Scan for the cell matching the given text and deliver its [X, Y] coordinate at center. 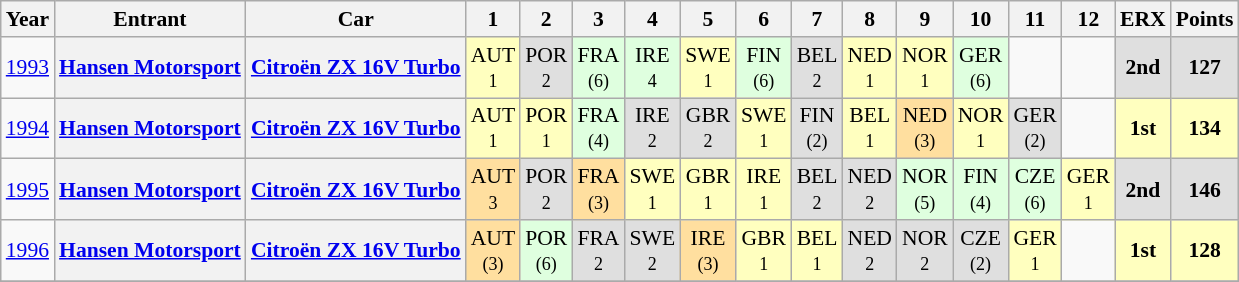
3 [598, 19]
6 [764, 19]
11 [1034, 19]
GBR2 [708, 128]
8 [869, 19]
127 [1205, 68]
Entrant [150, 19]
ERX [1143, 19]
FIN(2) [818, 128]
NOR2 [925, 250]
POR(6) [546, 250]
SWE2 [652, 250]
GER(6) [981, 68]
FIN(6) [764, 68]
IRE4 [652, 68]
POR1 [546, 128]
FRA(4) [598, 128]
FRA(3) [598, 190]
1 [493, 19]
12 [1088, 19]
FIN(4) [981, 190]
AUT3 [493, 190]
AUT(3) [493, 250]
7 [818, 19]
1994 [28, 128]
1993 [28, 68]
1996 [28, 250]
CZE(2) [981, 250]
Year [28, 19]
IRE2 [652, 128]
GER(2) [1034, 128]
Points [1205, 19]
Car [356, 19]
9 [925, 19]
IRE(3) [708, 250]
5 [708, 19]
1995 [28, 190]
NED1 [869, 68]
134 [1205, 128]
4 [652, 19]
146 [1205, 190]
CZE(6) [1034, 190]
FRA2 [598, 250]
10 [981, 19]
NED(3) [925, 128]
128 [1205, 250]
IRE1 [764, 190]
FRA(6) [598, 68]
NOR(5) [925, 190]
2 [546, 19]
